Capture the cell that displays the provided text and extract its (X, Y) central coordinate. 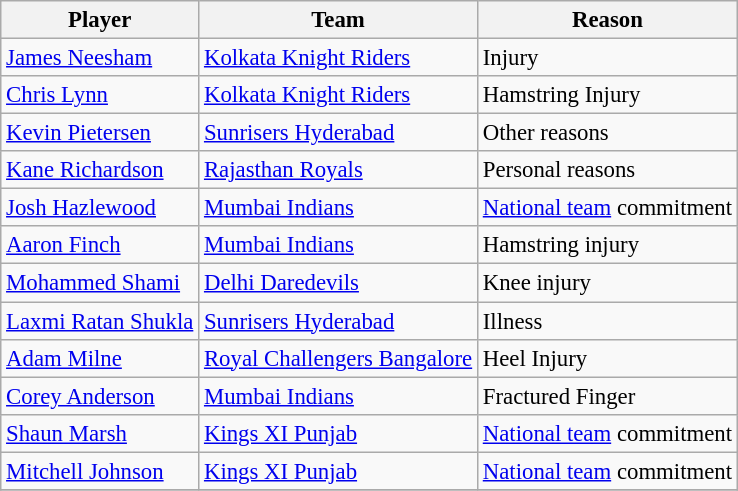
Chris Lynn (100, 95)
Corey Anderson (100, 396)
Mohammed Shami (100, 283)
Knee injury (607, 283)
Josh Hazlewood (100, 208)
Other reasons (607, 133)
Fractured Finger (607, 396)
Personal reasons (607, 170)
Adam Milne (100, 358)
Heel Injury (607, 358)
Team (338, 20)
Injury (607, 58)
Aaron Finch (100, 245)
Illness (607, 321)
Reason (607, 20)
Kane Richardson (100, 170)
Hamstring injury (607, 245)
Player (100, 20)
Laxmi Ratan Shukla (100, 321)
Mitchell Johnson (100, 471)
Hamstring Injury (607, 95)
James Neesham (100, 58)
Rajasthan Royals (338, 170)
Delhi Daredevils (338, 283)
Shaun Marsh (100, 433)
Kevin Pietersen (100, 133)
Royal Challengers Bangalore (338, 358)
